Return (x, y) of the center of cell containing provided text 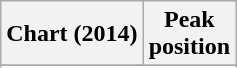
Chart (2014) (72, 34)
Peakposition (189, 34)
